Determine the (x, y) coordinate at the center of the cell enclosing the given text.  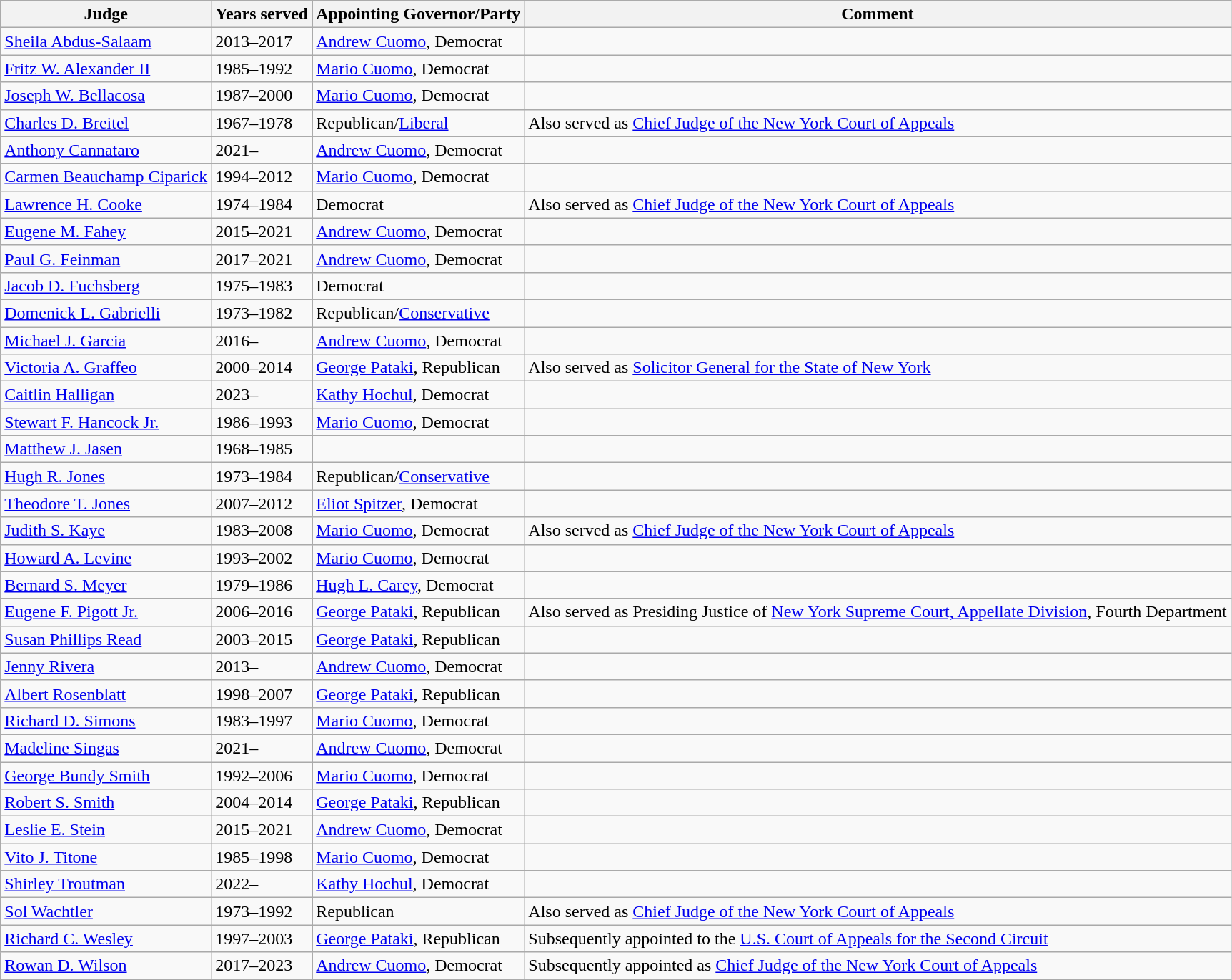
1968–1985 (262, 449)
Republican (419, 911)
Domenick L. Gabrielli (106, 313)
Rowan D. Wilson (106, 966)
2006–2016 (262, 612)
Eugene F. Pigott Jr. (106, 612)
1987–2000 (262, 96)
1997–2003 (262, 939)
Bernard S. Meyer (106, 585)
Stewart F. Hancock Jr. (106, 422)
1983–2008 (262, 531)
1992–2006 (262, 775)
1985–1998 (262, 857)
Caitlin Halligan (106, 395)
Also served as Solicitor General for the State of New York (878, 368)
1973–1984 (262, 476)
Jenny Rivera (106, 666)
Years served (262, 14)
Theodore T. Jones (106, 504)
Sol Wachtler (106, 911)
Hugh R. Jones (106, 476)
1994–2012 (262, 177)
2000–2014 (262, 368)
Richard D. Simons (106, 721)
Joseph W. Bellacosa (106, 96)
Judge (106, 14)
Vito J. Titone (106, 857)
Richard C. Wesley (106, 939)
2003–2015 (262, 639)
Lawrence H. Cooke (106, 204)
Shirley Troutman (106, 884)
Victoria A. Graffeo (106, 368)
Madeline Singas (106, 748)
1967–1978 (262, 123)
Republican/Liberal (419, 123)
Sheila Abdus-Salaam (106, 41)
Charles D. Breitel (106, 123)
2016– (262, 341)
Appointing Governor/Party (419, 14)
Subsequently appointed to the U.S. Court of Appeals for the Second Circuit (878, 939)
2017–2023 (262, 966)
1983–1997 (262, 721)
Subsequently appointed as Chief Judge of the New York Court of Appeals (878, 966)
Matthew J. Jasen (106, 449)
Fritz W. Alexander II (106, 69)
1986–1993 (262, 422)
George Bundy Smith (106, 775)
1985–1992 (262, 69)
Eugene M. Fahey (106, 231)
1973–1992 (262, 911)
1974–1984 (262, 204)
Howard A. Levine (106, 558)
Judith S. Kaye (106, 531)
Leslie E. Stein (106, 830)
Anthony Cannataro (106, 150)
Also served as Presiding Justice of New York Supreme Court, Appellate Division, Fourth Department (878, 612)
Susan Phillips Read (106, 639)
1979–1986 (262, 585)
1998–2007 (262, 694)
Albert Rosenblatt (106, 694)
2013–2017 (262, 41)
Michael J. Garcia (106, 341)
Comment (878, 14)
2017–2021 (262, 259)
2022– (262, 884)
1993–2002 (262, 558)
Jacob D. Fuchsberg (106, 286)
Robert S. Smith (106, 803)
Eliot Spitzer, Democrat (419, 504)
Carmen Beauchamp Ciparick (106, 177)
2023– (262, 395)
2013– (262, 666)
Hugh L. Carey, Democrat (419, 585)
2007–2012 (262, 504)
1975–1983 (262, 286)
1973–1982 (262, 313)
Paul G. Feinman (106, 259)
2004–2014 (262, 803)
